Search for the cell housing the specified text and yield its [X, Y] center coordinate. 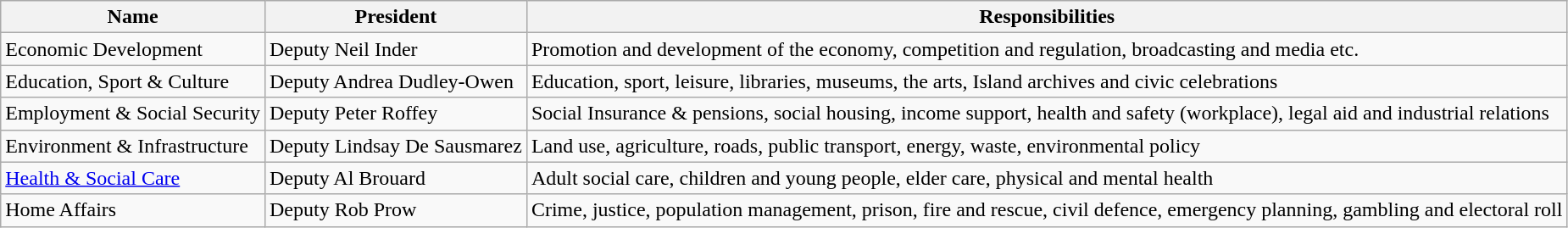
Health & Social Care [133, 178]
Deputy Al Brouard [395, 178]
Economic Development [133, 49]
Home Affairs [133, 210]
Promotion and development of the economy, competition and regulation, broadcasting and media etc. [1047, 49]
Employment & Social Security [133, 114]
Deputy Andrea Dudley-Owen [395, 81]
Adult social care, children and young people, elder care, physical and mental health [1047, 178]
Education, Sport & Culture [133, 81]
Education, sport, leisure, libraries, museums, the arts, Island archives and civic celebrations [1047, 81]
Deputy Lindsay De Sausmarez [395, 146]
Crime, justice, population management, prison, fire and rescue, civil defence, emergency planning, gambling and electoral roll [1047, 210]
Deputy Rob Prow [395, 210]
Responsibilities [1047, 17]
Name [133, 17]
President [395, 17]
Social Insurance & pensions, social housing, income support, health and safety (workplace), legal aid and industrial relations [1047, 114]
Deputy Neil Inder [395, 49]
Environment & Infrastructure [133, 146]
Deputy Peter Roffey [395, 114]
Land use, agriculture, roads, public transport, energy, waste, environmental policy [1047, 146]
